Pinpoint the cell where the given text exists, returning its [X, Y] midpoint coordinate. 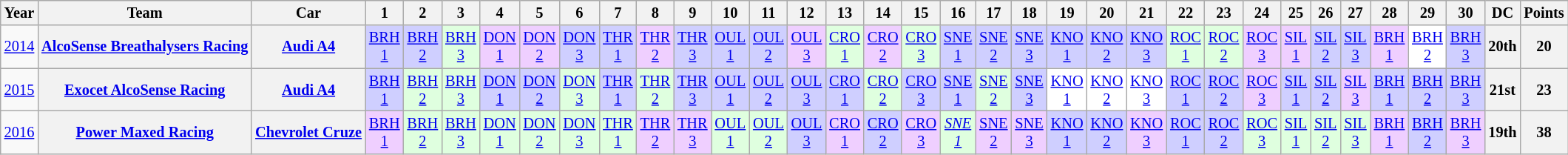
DC [1502, 13]
Points [1544, 13]
11 [768, 13]
Team [145, 13]
24 [1262, 13]
15 [921, 13]
4 [500, 13]
21 [1146, 13]
6 [579, 13]
22 [1186, 13]
21st [1502, 90]
13 [845, 13]
16 [958, 13]
14 [883, 13]
19th [1502, 132]
18 [1029, 13]
5 [540, 13]
12 [807, 13]
1 [385, 13]
2014 [19, 47]
19 [1067, 13]
20th [1502, 47]
26 [1325, 13]
17 [993, 13]
38 [1544, 132]
Car [308, 13]
30 [1466, 13]
AlcoSense Breathalysers Racing [145, 47]
3 [461, 13]
10 [731, 13]
Exocet AlcoSense Racing [145, 90]
7 [618, 13]
9 [692, 13]
Year [19, 13]
28 [1390, 13]
Chevrolet Cruze [308, 132]
2 [423, 13]
2015 [19, 90]
2016 [19, 132]
27 [1355, 13]
29 [1427, 13]
25 [1296, 13]
Power Maxed Racing [145, 132]
8 [655, 13]
